Identify which cell holds the provided text, then report its (X, Y) central coordinate. 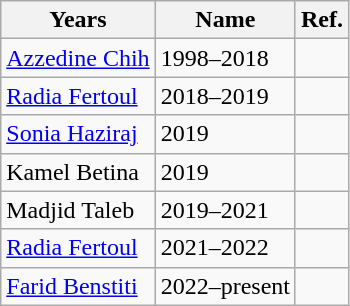
2019–2021 (225, 210)
2021–2022 (225, 248)
Name (225, 20)
Ref. (322, 20)
Azzedine Chih (78, 58)
Farid Benstiti (78, 286)
2018–2019 (225, 96)
2022–present (225, 286)
Years (78, 20)
Madjid Taleb (78, 210)
Kamel Betina (78, 172)
1998–2018 (225, 58)
Sonia Haziraj (78, 134)
